Pinpoint the cell where the given text exists, returning its (X, Y) midpoint coordinate. 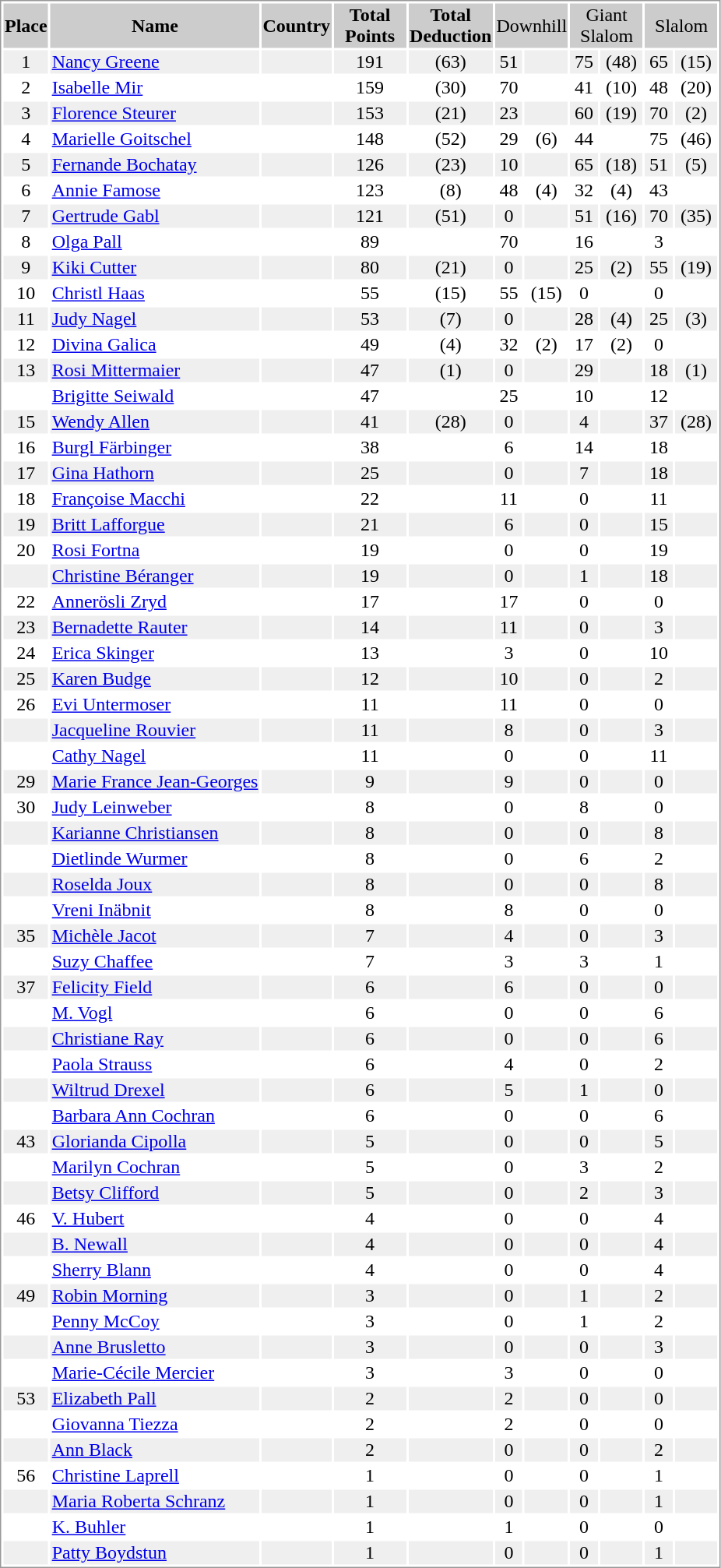
Rosi Fortna (155, 551)
Christiane Ray (155, 1038)
TotalPoints (371, 25)
121 (371, 216)
Felicity Field (155, 987)
Cathy Nagel (155, 756)
Françoise Macchi (155, 499)
Anne Brusletto (155, 1347)
24 (26, 654)
Giovanna Tiezza (155, 1425)
(3) (696, 319)
Gina Hathorn (155, 473)
Marie France Jean-Georges (155, 781)
46 (26, 1219)
89 (371, 242)
(52) (451, 139)
60 (584, 113)
Gertrude Gabl (155, 216)
148 (371, 139)
Place (26, 25)
Paola Strauss (155, 1065)
(35) (696, 216)
Robin Morning (155, 1295)
Sherry Blann (155, 1270)
Olga Pall (155, 242)
Divina Galica (155, 345)
(8) (451, 191)
Isabelle Mir (155, 88)
Glorianda Cipolla (155, 1141)
Suzy Chaffee (155, 962)
56 (26, 1476)
Patty Boydstun (155, 1552)
153 (371, 113)
38 (371, 448)
Annerösli Zryd (155, 602)
Betsy Clifford (155, 1193)
Nancy Greene (155, 62)
(30) (451, 88)
35 (26, 936)
(18) (621, 164)
K. Buhler (155, 1527)
30 (26, 808)
159 (371, 88)
M. Vogl (155, 1013)
(46) (696, 139)
(5) (696, 164)
Marie-Cécile Mercier (155, 1373)
Barbara Ann Cochran (155, 1116)
(20) (696, 88)
Evi Untermoser (155, 705)
191 (371, 62)
Judy Nagel (155, 319)
Annie Famose (155, 191)
Maria Roberta Schranz (155, 1501)
Christine Laprell (155, 1476)
Christl Haas (155, 294)
Marielle Goitschel (155, 139)
Dietlinde Wurmer (155, 859)
Vreni Inäbnit (155, 911)
Wiltrud Drexel (155, 1090)
Country (297, 25)
20 (26, 551)
Fernande Bochatay (155, 164)
(6) (547, 139)
Christine Béranger (155, 576)
80 (371, 267)
(48) (621, 62)
(7) (451, 319)
(63) (451, 62)
Penny McCoy (155, 1322)
Michèle Jacot (155, 936)
(10) (621, 88)
Elizabeth Pall (155, 1398)
126 (371, 164)
V. Hubert (155, 1219)
Britt Lafforgue (155, 524)
(51) (451, 216)
Roselda Joux (155, 884)
(23) (451, 164)
26 (26, 705)
Karen Budge (155, 678)
(16) (621, 216)
Brigitte Seiwald (155, 396)
28 (584, 319)
Florence Steurer (155, 113)
Downhill (532, 25)
Bernadette Rauter (155, 627)
Wendy Allen (155, 421)
Erica Skinger (155, 654)
Burgl Färbinger (155, 448)
Marilyn Cochran (155, 1168)
Rosi Mittermaier (155, 370)
Jacqueline Rouvier (155, 730)
21 (371, 524)
GiantSlalom (607, 25)
Judy Leinweber (155, 808)
Karianne Christiansen (155, 833)
44 (584, 139)
B. Newall (155, 1244)
Name (155, 25)
Ann Black (155, 1450)
TotalDeduction (451, 25)
Slalom (682, 25)
123 (371, 191)
Kiki Cutter (155, 267)
